Capture the cell that displays the provided text and extract its (x, y) central coordinate. 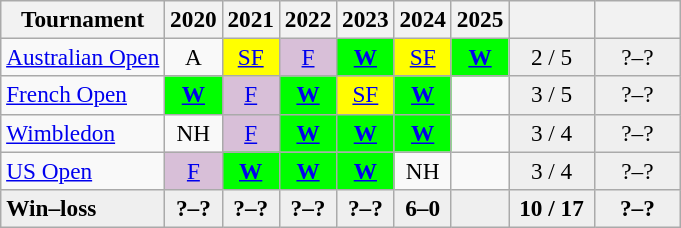
A (194, 57)
2 / 5 (552, 57)
6–0 (422, 208)
2023 (366, 19)
Win–loss (83, 208)
Wimbledon (83, 133)
10 / 17 (552, 208)
2021 (250, 19)
2020 (194, 19)
2024 (422, 19)
Tournament (83, 19)
2022 (308, 19)
3 / 5 (552, 95)
Australian Open (83, 57)
French Open (83, 95)
US Open (83, 170)
2025 (480, 19)
